Extract the [X, Y] coordinate from the center of the cell holding the provided text.  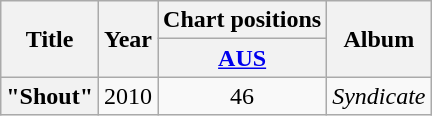
46 [242, 96]
"Shout" [50, 96]
AUS [242, 58]
Year [128, 39]
Title [50, 39]
Chart positions [242, 20]
Album [379, 39]
2010 [128, 96]
Syndicate [379, 96]
